Extract the [X, Y] coordinate from the center of the cell holding the provided text.  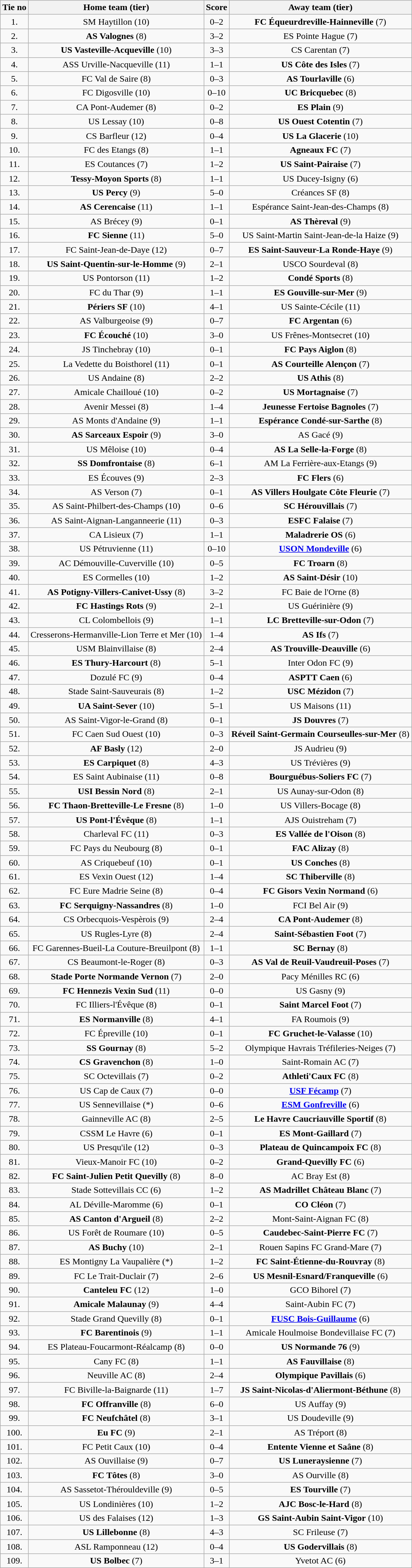
94. [14, 1347]
US Doudeville (9) [320, 1418]
SS Domfrontaise (8) [116, 464]
33. [14, 478]
FC Hennezis Vexin Sud (11) [116, 991]
ASS Urville-Nacqueville (11) [116, 64]
Saint-Aubin FC (7) [320, 1304]
FC Argentan (6) [320, 321]
Saint-Sébastien Foot (7) [320, 934]
20. [14, 292]
FC Équeurdreville-Hainneville (7) [320, 22]
71. [14, 1019]
3. [14, 50]
AS Villers Houlgate Côte Fleurie (7) [320, 492]
Plateau de Quincampoix FC (8) [320, 1148]
FC Saint-Étienne-du-Rouvray (8) [320, 1261]
FC Petit Caux (10) [116, 1447]
30. [14, 435]
102. [14, 1461]
US Saint-Martin Saint-Jean-de-la Haize (9) [320, 235]
70. [14, 1005]
AS Verson (7) [116, 492]
US Aunay-sur-Odon (8) [320, 791]
18. [14, 264]
CO Cléon (7) [320, 1204]
101. [14, 1447]
US des Falaises (12) [116, 1518]
FC Gisors Vexin Normand (6) [320, 891]
85. [14, 1219]
Saint-Romain AC (7) [320, 1062]
6. [14, 93]
66. [14, 948]
ES Montigny La Vaupalière (*) [116, 1261]
78. [14, 1119]
AM La Ferrière-aux-Etangs (9) [320, 464]
42. [14, 606]
2–6 [217, 1276]
FAC Alizay (8) [320, 848]
100. [14, 1432]
ES Mont-Gaillard (7) [320, 1133]
US Pont-l'Évêque (8) [116, 820]
AS Saint-Désir (10) [320, 577]
US Andaine (8) [116, 378]
US Normande 76 (9) [320, 1347]
Dozulé FC (9) [116, 677]
98. [14, 1404]
21. [14, 307]
US Sennevillaise (*) [116, 1105]
37. [14, 535]
26. [14, 378]
Amicale Chailloué (10) [116, 392]
SC Octevillais (7) [116, 1076]
Périers SF (10) [116, 307]
Inter Odon FC (9) [320, 663]
34. [14, 492]
US Lillebonne (8) [116, 1532]
FCI Bel Air (9) [320, 905]
FC Barentinois (9) [116, 1333]
AS Ourville (8) [320, 1475]
Entente Vienne et Saâne (8) [320, 1447]
US Frênes-Montsecret (10) [320, 335]
35. [14, 506]
1–7 [217, 1390]
27. [14, 392]
ESFC Falaise (7) [320, 520]
AS Sarceaux Espoir (9) [116, 435]
AS Fauvillaise (8) [320, 1361]
Amicale Malaunay (9) [116, 1304]
FC Saint-Julien Petit Quevilly (8) [116, 1176]
14. [14, 207]
92. [14, 1318]
FC du Thar (9) [116, 292]
AS Saint-Philbert-des-Champs (10) [116, 506]
AS Gacé (9) [320, 435]
FC Digosville (10) [116, 93]
52. [14, 748]
Tie no [14, 7]
ES Saint Aubinaise (11) [116, 777]
51. [14, 734]
ES Saint-Sauveur-La Ronde-Haye (9) [320, 250]
AJC Bosc-le-Hard (8) [320, 1504]
Espérance Condé-sur-Sarthe (8) [320, 421]
5. [14, 79]
FC Tôtes (8) [116, 1475]
CS Gravenchon (8) [116, 1062]
LC Bretteville-sur-Odon (7) [320, 620]
13. [14, 193]
9. [14, 136]
12. [14, 179]
AS Valognes (8) [116, 36]
FC des Etangs (8) [116, 150]
AS Tréport (8) [320, 1432]
US Vasteville-Acqueville (10) [116, 50]
50. [14, 720]
Agneaux FC (7) [320, 150]
ES Thury-Harcourt (8) [116, 663]
45. [14, 649]
FA Roumois (9) [320, 1019]
55. [14, 791]
89. [14, 1276]
43. [14, 620]
36. [14, 520]
24. [14, 349]
99. [14, 1418]
AS Ifs (7) [320, 635]
US Lessay (10) [116, 121]
57. [14, 820]
JS Tinchebray (10) [116, 349]
FC Val de Saire (8) [116, 79]
FC Thaon-Bretteville-Le Fresne (8) [116, 805]
6–1 [217, 464]
Cresserons-Hermanville-Lion Terre et Mer (10) [116, 635]
US Saint-Quentin-sur-le-Homme (9) [116, 264]
AF Basly (12) [116, 748]
54. [14, 777]
AS Ouvillaise (9) [116, 1461]
ES Tourville (7) [320, 1489]
Espérance Saint-Jean-des-Champs (8) [320, 207]
JS Saint-Nicolas-d'Aliermont-Béthune (8) [320, 1390]
FUSC Bois-Guillaume (6) [320, 1318]
31. [14, 449]
CS Orbecquois-Vespèrois (9) [116, 920]
US Sainte-Cécile (11) [320, 307]
2–3 [217, 478]
UA Saint-Sever (10) [116, 706]
FC Pays Aiglon (8) [320, 349]
82. [14, 1176]
US Rugles-Lyre (8) [116, 934]
AS Sassetot-Thérouldeville (9) [116, 1489]
60. [14, 862]
Saint Marcel Foot (7) [320, 1005]
Grand-Quevilly FC (6) [320, 1162]
1–3 [217, 1518]
Pacy Ménilles RC (6) [320, 976]
US Mesnil-Esnard/Franqueville (6) [320, 1276]
JS Douvres (7) [320, 720]
10. [14, 150]
53. [14, 763]
GCO Bihorel (7) [320, 1290]
Jeunesse Fertoise Bagnoles (7) [320, 406]
68. [14, 976]
8–0 [217, 1176]
62. [14, 891]
Score [217, 7]
11. [14, 164]
63. [14, 905]
80. [14, 1148]
103. [14, 1475]
FC Le Trait-Duclair (7) [116, 1276]
Gainneville AC (8) [116, 1119]
USM Blainvillaise (8) [116, 649]
AL Déville-Maromme (6) [116, 1204]
US Maisons (11) [320, 706]
Créances SF (8) [320, 193]
FC Flers (6) [320, 478]
ES Écouves (9) [116, 478]
105. [14, 1504]
US Gasny (9) [320, 991]
FC Épreville (10) [116, 1033]
4–4 [217, 1304]
US Auffay (9) [320, 1404]
FC Eure Madrie Seine (8) [116, 891]
CSSM Le Havre (6) [116, 1133]
US Pétruvienne (11) [116, 549]
US Conches (8) [320, 862]
SC Thiberville (8) [320, 877]
FC Illiers-l'Évêque (8) [116, 1005]
ES Vexin Ouest (12) [116, 877]
90. [14, 1290]
AJS Ouistreham (7) [320, 820]
US Pontorson (11) [116, 278]
1. [14, 22]
Vieux-Manoir FC (10) [116, 1162]
ES Pointe Hague (7) [320, 36]
AS Saint-Aignan-Langanneerie (11) [116, 520]
Rouen Sapins FC Grand-Mare (7) [320, 1247]
Yvetot AC (6) [320, 1561]
USF Fécamp (7) [320, 1091]
AS Criquebeuf (10) [116, 862]
CS Carentan (7) [320, 50]
AC Bray Est (8) [320, 1176]
69. [14, 991]
US Londinières (10) [116, 1504]
Olympique Havrais Tréfileries-Neiges (7) [320, 1048]
AS Buchy (10) [116, 1247]
USON Mondeville (6) [320, 549]
Stade Saint-Sauveurais (8) [116, 692]
84. [14, 1204]
AC Démouville-Cuverville (10) [116, 563]
Caudebec-Saint-Pierre FC (7) [320, 1233]
AS Saint-Vigor-le-Grand (8) [116, 720]
48. [14, 692]
US Guérinière (9) [320, 606]
5–2 [217, 1048]
95. [14, 1361]
USCO Sourdeval (8) [320, 264]
US Athis (8) [320, 378]
40. [14, 577]
7. [14, 107]
22. [14, 321]
39. [14, 563]
Amicale Houlmoise Bondevillaise FC (7) [320, 1333]
88. [14, 1261]
Mont-Saint-Aignan FC (8) [320, 1219]
64. [14, 920]
AS Thèreval (9) [320, 221]
Avenir Messei (8) [116, 406]
USC Mézidon (7) [320, 692]
US Mortagnaise (7) [320, 392]
76. [14, 1091]
38. [14, 549]
ASL Ramponneau (12) [116, 1547]
Stade Porte Normande Vernon (7) [116, 976]
Athleti'Caux FC (8) [320, 1076]
Eu FC (9) [116, 1432]
46. [14, 663]
ASPTT Caen (6) [320, 677]
65. [14, 934]
Le Havre Caucriauville Sportif (8) [320, 1119]
AS La Selle-la-Forge (8) [320, 449]
FC Baie de l'Orne (8) [320, 592]
ES Normanville (8) [116, 1019]
6–0 [217, 1404]
GS Saint-Aubin Saint-Vigor (10) [320, 1518]
US Cap de Caux (7) [116, 1091]
FC Troarn (8) [320, 563]
US Godervillais (8) [320, 1547]
67. [14, 962]
109. [14, 1561]
49. [14, 706]
US La Glacerie (10) [320, 136]
FC Pays du Neubourg (8) [116, 848]
97. [14, 1390]
AS Courteille Alençon (7) [320, 364]
SM Haytillon (10) [116, 22]
107. [14, 1532]
AS Potigny-Villers-Canivet-Ussy (8) [116, 592]
Réveil Saint-Germain Courseulles-sur-Mer (8) [320, 734]
FC Garennes-Bueil-La Couture-Breuilpont (8) [116, 948]
Condé Sports (8) [320, 278]
47. [14, 677]
ES Plain (9) [320, 107]
96. [14, 1376]
19. [14, 278]
32. [14, 464]
AS Trouville-Deauville (6) [320, 649]
56. [14, 805]
8. [14, 121]
79. [14, 1133]
SC Bernay (8) [320, 948]
59. [14, 848]
FC Caen Sud Ouest (10) [116, 734]
23. [14, 335]
US Trévières (9) [320, 763]
CA Lisieux (7) [116, 535]
Stade Grand Quevilly (8) [116, 1318]
AS Madrillet Château Blanc (7) [320, 1190]
ESM Gonfreville (6) [320, 1105]
4. [14, 64]
16. [14, 235]
SS Gournay (8) [116, 1048]
AS Valburgeoise (9) [116, 321]
AS Monts d'Andaine (9) [116, 421]
17. [14, 250]
29. [14, 421]
FC Gruchet-le-Valasse (10) [320, 1033]
83. [14, 1190]
FC Serquigny-Nassandres (8) [116, 905]
Olympique Pavillais (6) [320, 1376]
SC Frileuse (7) [320, 1532]
US Percy (9) [116, 193]
FC Offranville (8) [116, 1404]
86. [14, 1233]
US Saint-Pairaise (7) [320, 164]
81. [14, 1162]
25. [14, 364]
Canteleu FC (12) [116, 1290]
US Villers-Bocage (8) [320, 805]
Stade Sottevillais CC (6) [116, 1190]
CL Colombellois (9) [116, 620]
3–3 [217, 50]
Tessy-Moyon Sports (8) [116, 179]
AS Tourlaville (6) [320, 79]
Bourguébus-Soliers FC (7) [320, 777]
ES Coutances (7) [116, 164]
61. [14, 877]
44. [14, 635]
108. [14, 1547]
US Côte des Isles (7) [320, 64]
77. [14, 1105]
US Luneraysienne (7) [320, 1461]
Charleval FC (11) [116, 834]
93. [14, 1333]
104. [14, 1489]
FC Écouché (10) [116, 335]
UC Bricquebec (8) [320, 93]
La Vedette du Boisthorel (11) [116, 364]
FC Neufchâtel (8) [116, 1418]
USI Bessin Nord (8) [116, 791]
2. [14, 36]
75. [14, 1076]
ES Plateau-Foucarmont-Réalcamp (8) [116, 1347]
74. [14, 1062]
CS Beaumont-le-Roger (8) [116, 962]
Maladrerie OS (6) [320, 535]
28. [14, 406]
AS Brécey (9) [116, 221]
ES Gouville-sur-Mer (9) [320, 292]
US Ouest Cotentin (7) [320, 121]
US Bolbec (7) [116, 1561]
FC Saint-Jean-de-Daye (12) [116, 250]
JS Audrieu (9) [320, 748]
SC Hérouvillais (7) [320, 506]
58. [14, 834]
72. [14, 1033]
41. [14, 592]
US Forêt de Roumare (10) [116, 1233]
106. [14, 1518]
AS Canton d'Argueil (8) [116, 1219]
15. [14, 221]
Home team (tier) [116, 7]
US Mêloise (10) [116, 449]
US Ducey-Isigny (6) [320, 179]
US Presqu'ile (12) [116, 1148]
Neuville AC (8) [116, 1376]
87. [14, 1247]
AS Cerencaise (11) [116, 207]
CS Barfleur (12) [116, 136]
Away team (tier) [320, 7]
FC Hastings Rots (9) [116, 606]
73. [14, 1048]
2–5 [217, 1119]
ES Cormelles (10) [116, 577]
ES Carpiquet (8) [116, 763]
FC Biville-la-Baignarde (11) [116, 1390]
91. [14, 1304]
ES Vallée de l'Oison (8) [320, 834]
AS Val de Reuil-Vaudreuil-Poses (7) [320, 962]
FC Sienne (11) [116, 235]
Cany FC (8) [116, 1361]
